Determine the (x, y) coordinate at the center of the cell enclosing the given text.  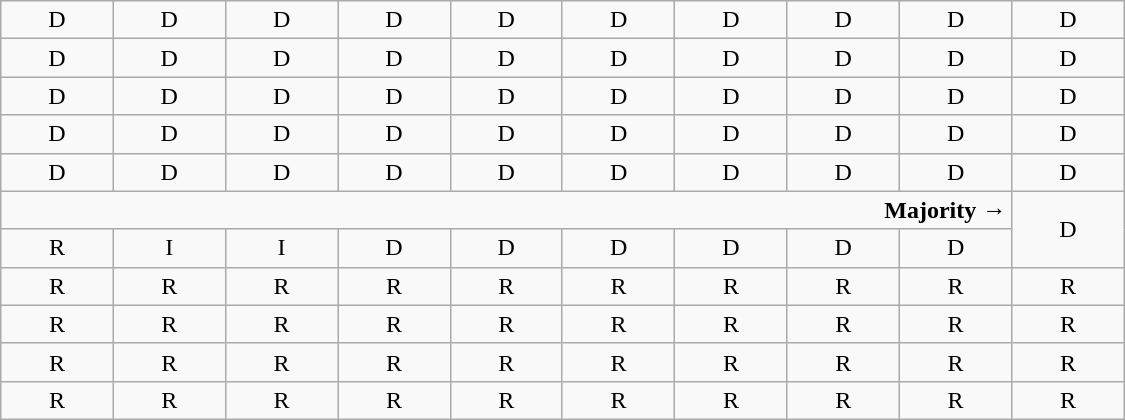
Majority → (506, 210)
